Scan for the cell matching the given text and deliver its (X, Y) coordinate at center. 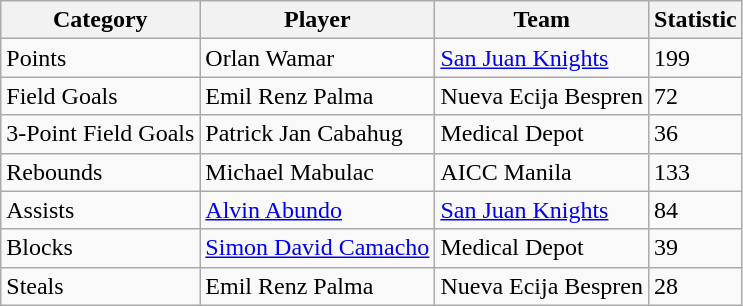
Category (100, 20)
Patrick Jan Cabahug (318, 134)
Player (318, 20)
Points (100, 58)
Rebounds (100, 172)
Alvin Abundo (318, 210)
Blocks (100, 248)
3-Point Field Goals (100, 134)
36 (696, 134)
Simon David Camacho (318, 248)
72 (696, 96)
Assists (100, 210)
199 (696, 58)
Michael Mabulac (318, 172)
39 (696, 248)
Steals (100, 286)
Field Goals (100, 96)
28 (696, 286)
84 (696, 210)
Orlan Wamar (318, 58)
Team (542, 20)
AICC Manila (542, 172)
Statistic (696, 20)
133 (696, 172)
